Find where the given text appears and provide that cell's center as [x, y] coordinate. 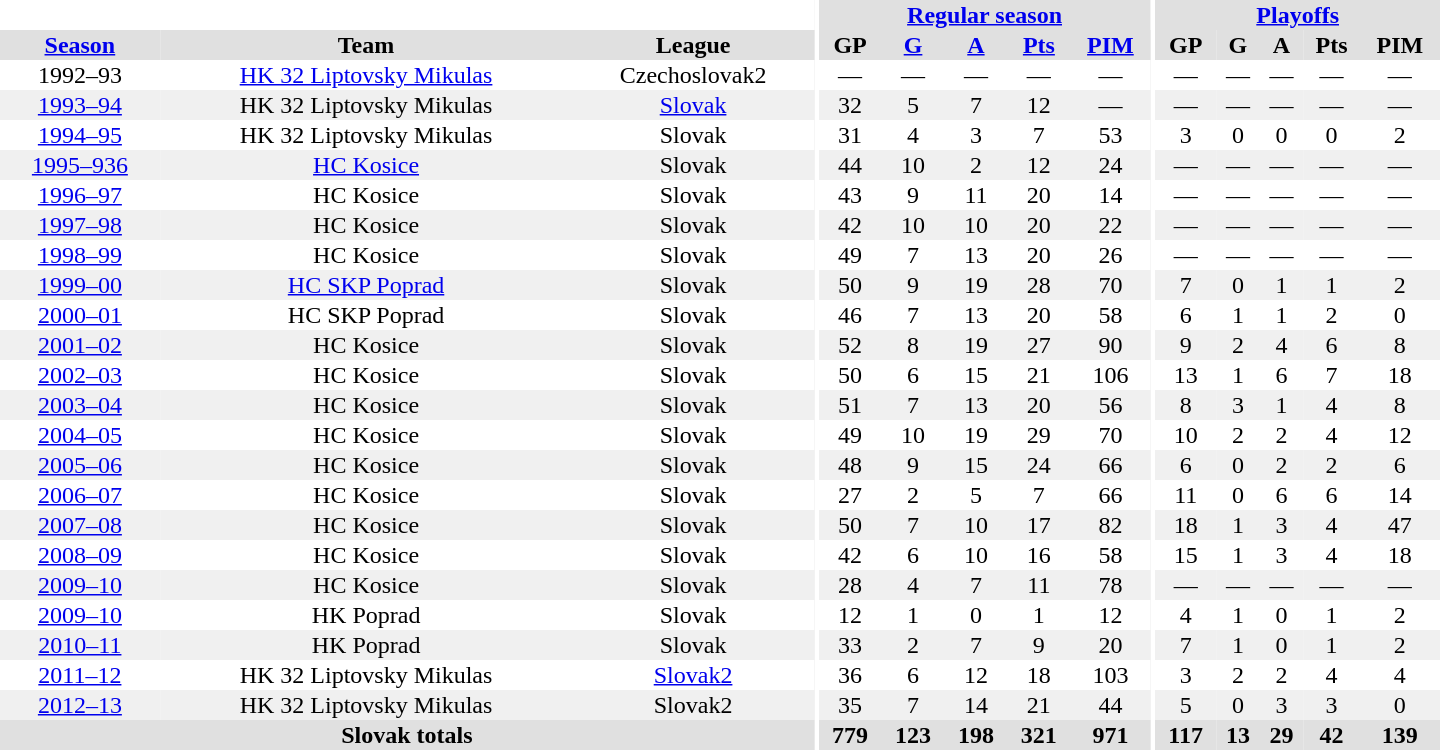
33 [850, 645]
123 [914, 735]
1998–99 [80, 255]
2007–08 [80, 525]
2000–01 [80, 315]
1999–00 [80, 285]
971 [1110, 735]
2005–06 [80, 465]
43 [850, 195]
Czechoslovak2 [692, 75]
103 [1110, 675]
321 [1038, 735]
2004–05 [80, 435]
Team [366, 45]
106 [1110, 375]
35 [850, 705]
2003–04 [80, 405]
2001–02 [80, 345]
78 [1110, 585]
52 [850, 345]
2002–03 [80, 375]
31 [850, 135]
1992–93 [80, 75]
2012–13 [80, 705]
90 [1110, 345]
Season [80, 45]
32 [850, 105]
46 [850, 315]
1994–95 [80, 135]
53 [1110, 135]
82 [1110, 525]
198 [976, 735]
16 [1038, 555]
36 [850, 675]
48 [850, 465]
56 [1110, 405]
117 [1186, 735]
2011–12 [80, 675]
2008–09 [80, 555]
1995–936 [80, 165]
Regular season [985, 15]
1993–94 [80, 105]
51 [850, 405]
47 [1400, 525]
1997–98 [80, 225]
2010–11 [80, 645]
League [692, 45]
139 [1400, 735]
17 [1038, 525]
1996–97 [80, 195]
26 [1110, 255]
2006–07 [80, 495]
779 [850, 735]
Slovak totals [407, 735]
Playoffs [1298, 15]
22 [1110, 225]
